Pinpoint the cell where the given text exists, returning its [x, y] midpoint coordinate. 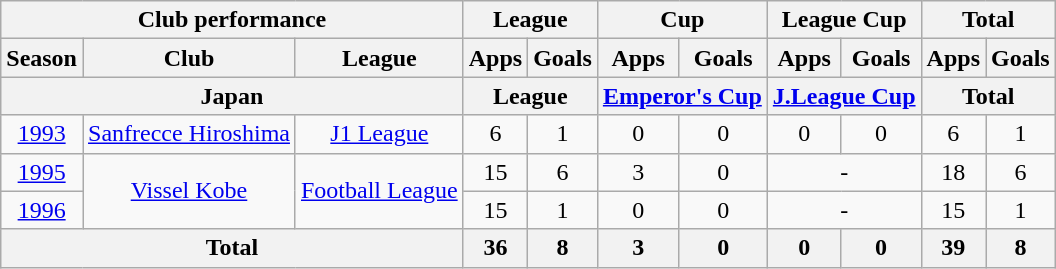
36 [495, 248]
39 [953, 248]
J.League Cup [844, 96]
Sanfrecce Hiroshima [188, 134]
Football League [379, 191]
1993 [42, 134]
Vissel Kobe [188, 191]
J1 League [379, 134]
18 [953, 172]
Cup [682, 20]
1996 [42, 210]
1995 [42, 172]
Club [188, 58]
League Cup [844, 20]
Japan [232, 96]
Emperor's Cup [682, 96]
Club performance [232, 20]
Season [42, 58]
